Return (X, Y) of the center of cell containing provided text 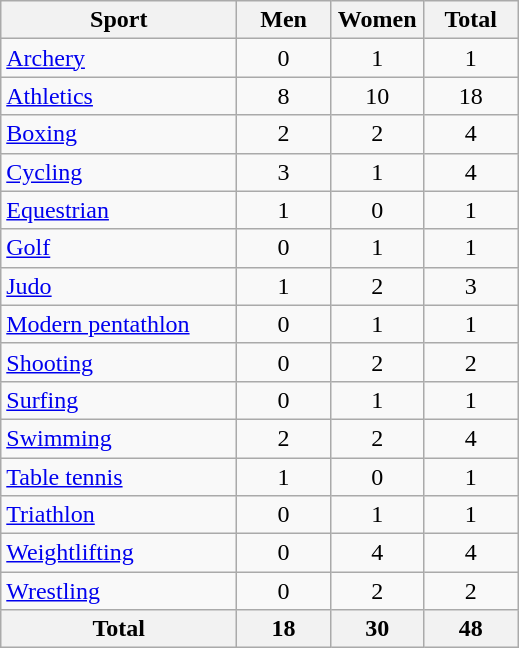
Table tennis (119, 477)
Shooting (119, 362)
8 (284, 96)
Weightlifting (119, 553)
Swimming (119, 438)
10 (377, 96)
Equestrian (119, 210)
Sport (119, 20)
Archery (119, 58)
Wrestling (119, 591)
Surfing (119, 400)
Athletics (119, 96)
Modern pentathlon (119, 324)
Cycling (119, 172)
Boxing (119, 134)
48 (471, 629)
Women (377, 20)
Judo (119, 286)
Men (284, 20)
Golf (119, 248)
30 (377, 629)
Triathlon (119, 515)
